Locate the cell with the specified text and output its [X, Y] center coordinate. 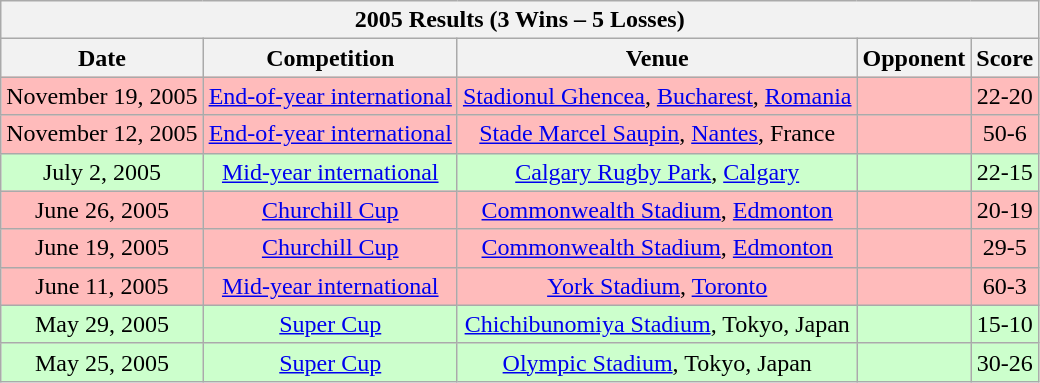
June 11, 2005 [102, 286]
Chichibunomiya Stadium, Tokyo, Japan [657, 324]
July 2, 2005 [102, 172]
Stadionul Ghencea, Bucharest, Romania [657, 96]
June 26, 2005 [102, 210]
29-5 [1005, 248]
30-26 [1005, 362]
May 29, 2005 [102, 324]
Opponent [914, 58]
York Stadium, Toronto [657, 286]
November 19, 2005 [102, 96]
November 12, 2005 [102, 134]
22-15 [1005, 172]
Date [102, 58]
60-3 [1005, 286]
15-10 [1005, 324]
50-6 [1005, 134]
June 19, 2005 [102, 248]
May 25, 2005 [102, 362]
2005 Results (3 Wins – 5 Losses) [520, 20]
Competition [330, 58]
22-20 [1005, 96]
Venue [657, 58]
Olympic Stadium, Tokyo, Japan [657, 362]
Calgary Rugby Park, Calgary [657, 172]
20-19 [1005, 210]
Stade Marcel Saupin, Nantes, France [657, 134]
Score [1005, 58]
